Provide the (x, y) coordinate of the cell's center where the given text is located.  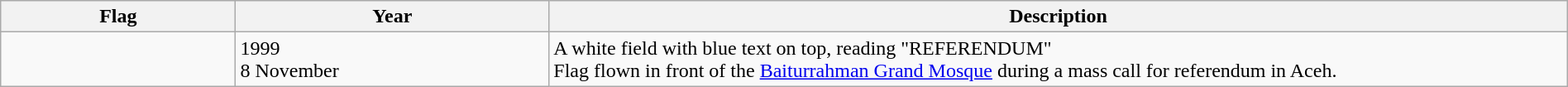
19998 November (392, 60)
Year (392, 17)
Flag (118, 17)
Description (1059, 17)
